Extract the (X, Y) coordinate from the center of the cell holding the provided text.  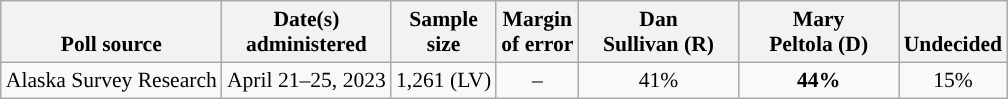
15% (953, 80)
Date(s)administered (306, 32)
1,261 (LV) (444, 80)
44% (819, 80)
Undecided (953, 32)
Poll source (112, 32)
Marginof error (537, 32)
41% (658, 80)
MaryPeltola (D) (819, 32)
– (537, 80)
Alaska Survey Research (112, 80)
DanSullivan (R) (658, 32)
Samplesize (444, 32)
April 21–25, 2023 (306, 80)
